Detect which cell encompasses the target text, then output its (x, y) center coordinate. 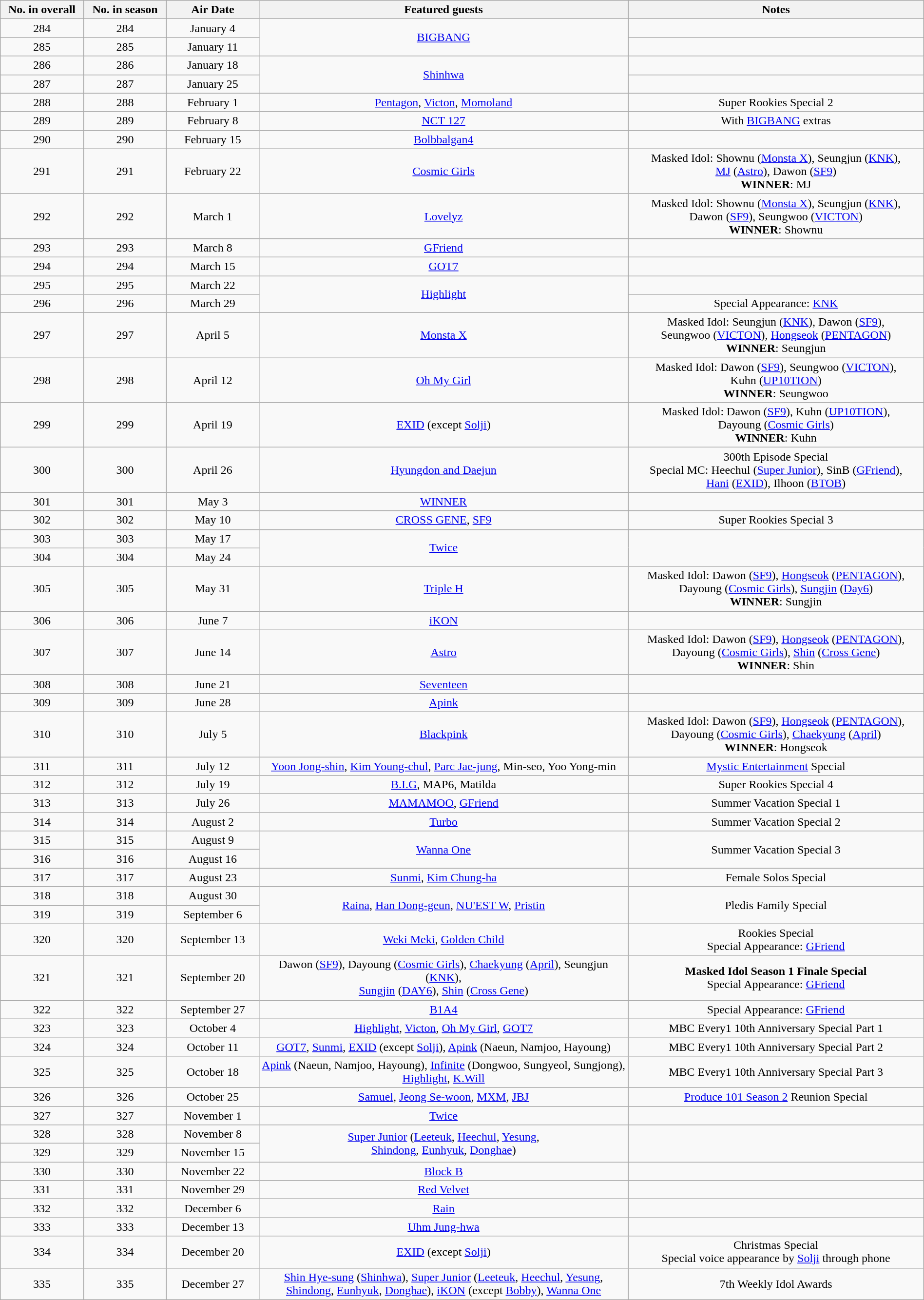
January 25 (212, 84)
BIGBANG (443, 38)
B.I.G, MAP6, Matilda (443, 785)
iKON (443, 621)
July 12 (212, 766)
May 10 (212, 520)
Lovelyz (443, 216)
Pledis Family Special (776, 905)
November 15 (212, 1153)
February 1 (212, 102)
Turbo (443, 822)
GFriend (443, 248)
Rain (443, 1208)
Raina, Han Dong-geun, NU'EST W, Pristin (443, 905)
MBC Every1 10th Anniversary Special Part 1 (776, 1028)
June 21 (212, 684)
September 6 (212, 914)
Summer Vacation Special 1 (776, 803)
Seventeen (443, 684)
Pentagon, Victon, Momoland (443, 102)
CROSS GENE, SF9 (443, 520)
B1A4 (443, 1009)
December 13 (212, 1227)
March 29 (212, 304)
November 22 (212, 1171)
May 3 (212, 502)
August 2 (212, 822)
Highlight (443, 294)
Bolbbalgan4 (443, 139)
June 7 (212, 621)
With BIGBANG extras (776, 121)
Mystic Entertainment Special (776, 766)
Sunmi, Kim Chung-ha (443, 877)
March 8 (212, 248)
Special Appearance: KNK (776, 304)
Masked Idol: Seungjun (KNK), Dawon (SF9), Seungwoo (VICTON), Hongseok (PENTAGON) WINNER: Seungjun (776, 335)
Christmas Special Special voice appearance by Solji through phone (776, 1252)
Masked Idol: Shownu (Monsta X), Seungjun (KNK), MJ (Astro), Dawon (SF9) WINNER: MJ (776, 171)
Red Velvet (443, 1190)
NCT 127 (443, 121)
Blackpink (443, 734)
Dawon (SF9), Dayoung (Cosmic Girls), Chaekyung (April), Seungjun (KNK), Sungjin (DAY6), Shin (Cross Gene) (443, 978)
Produce 101 Season 2 Reunion Special (776, 1097)
Apink (443, 702)
November 8 (212, 1134)
October 11 (212, 1047)
July 26 (212, 803)
MBC Every1 10th Anniversary Special Part 3 (776, 1071)
January 18 (212, 65)
Oh My Girl (443, 380)
October 18 (212, 1071)
September 20 (212, 978)
April 5 (212, 335)
Masked Idol: Dawon (SF9), Hongseok (PENTAGON), Dayoung (Cosmic Girls), Shin (Cross Gene) WINNER: Shin (776, 652)
WINNER (443, 502)
Summer Vacation Special 3 (776, 850)
Wanna One (443, 850)
300th Episode SpecialSpecial MC: Heechul (Super Junior), SinB (GFriend), Hani (EXID), Ilhoon (BTOB) (776, 470)
Rookies Special Special Appearance: GFriend (776, 940)
December 27 (212, 1284)
Super Rookies Special 2 (776, 102)
Super Junior (Leeteuk, Heechul, Yesung, Shindong, Eunhyuk, Donghae) (443, 1144)
Masked Idol: Dawon (SF9), Seungwoo (VICTON), Kuhn (UP10TION) WINNER: Seungwoo (776, 380)
December 20 (212, 1252)
Female Solos Special (776, 877)
Block B (443, 1171)
May 17 (212, 539)
Masked Idol: Dawon (SF9), Kuhn (UP10TION), Dayoung (Cosmic Girls) WINNER: Kuhn (776, 425)
April 19 (212, 425)
7th Weekly Idol Awards (776, 1284)
Masked Idol: Dawon (SF9), Hongseok (PENTAGON), Dayoung (Cosmic Girls), Chaekyung (April) WINNER: Hongseok (776, 734)
November 1 (212, 1116)
Super Rookies Special 4 (776, 785)
Hyungdon and Daejun (443, 470)
No. in overall (42, 10)
Masked Idol: Shownu (Monsta X), Seungjun (KNK), Dawon (SF9), Seungwoo (VICTON) WINNER: Shownu (776, 216)
April 12 (212, 380)
February 22 (212, 171)
June 14 (212, 652)
September 13 (212, 940)
Cosmic Girls (443, 171)
January 4 (212, 28)
MBC Every1 10th Anniversary Special Part 2 (776, 1047)
MAMAMOO, GFriend (443, 803)
September 27 (212, 1009)
Triple H (443, 589)
July 19 (212, 785)
Air Date (212, 10)
Featured guests (443, 10)
Yoon Jong-shin, Kim Young-chul, Parc Jae-jung, Min-seo, Yoo Yong-min (443, 766)
March 15 (212, 266)
November 29 (212, 1190)
January 11 (212, 47)
March 1 (212, 216)
Shin Hye-sung (Shinhwa), Super Junior (Leeteuk, Heechul, Yesung, Shindong, Eunhyuk, Donghae), iKON (except Bobby), Wanna One (443, 1284)
Monsta X (443, 335)
Super Rookies Special 3 (776, 520)
August 9 (212, 840)
February 8 (212, 121)
August 23 (212, 877)
No. in season (125, 10)
December 6 (212, 1208)
Highlight, Victon, Oh My Girl, GOT7 (443, 1028)
March 22 (212, 285)
Special Appearance: GFriend (776, 1009)
August 30 (212, 896)
Masked Idol Season 1 Finale Special Special Appearance: GFriend (776, 978)
October 4 (212, 1028)
May 24 (212, 557)
April 26 (212, 470)
Astro (443, 652)
Notes (776, 10)
Masked Idol: Dawon (SF9), Hongseok (PENTAGON), Dayoung (Cosmic Girls), Sungjin (Day6) WINNER: Sungjin (776, 589)
May 31 (212, 589)
Summer Vacation Special 2 (776, 822)
GOT7, Sunmi, EXID (except Solji), Apink (Naeun, Namjoo, Hayoung) (443, 1047)
Apink (Naeun, Namjoo, Hayoung), Infinite (Dongwoo, Sungyeol, Sungjong), Highlight, K.Will (443, 1071)
August 16 (212, 859)
October 25 (212, 1097)
July 5 (212, 734)
Shinhwa (443, 75)
Weki Meki, Golden Child (443, 940)
February 15 (212, 139)
Uhm Jung-hwa (443, 1227)
June 28 (212, 702)
Samuel, Jeong Se-woon, MXM, JBJ (443, 1097)
GOT7 (443, 266)
